Identify which cell holds the provided text, then report its (x, y) central coordinate. 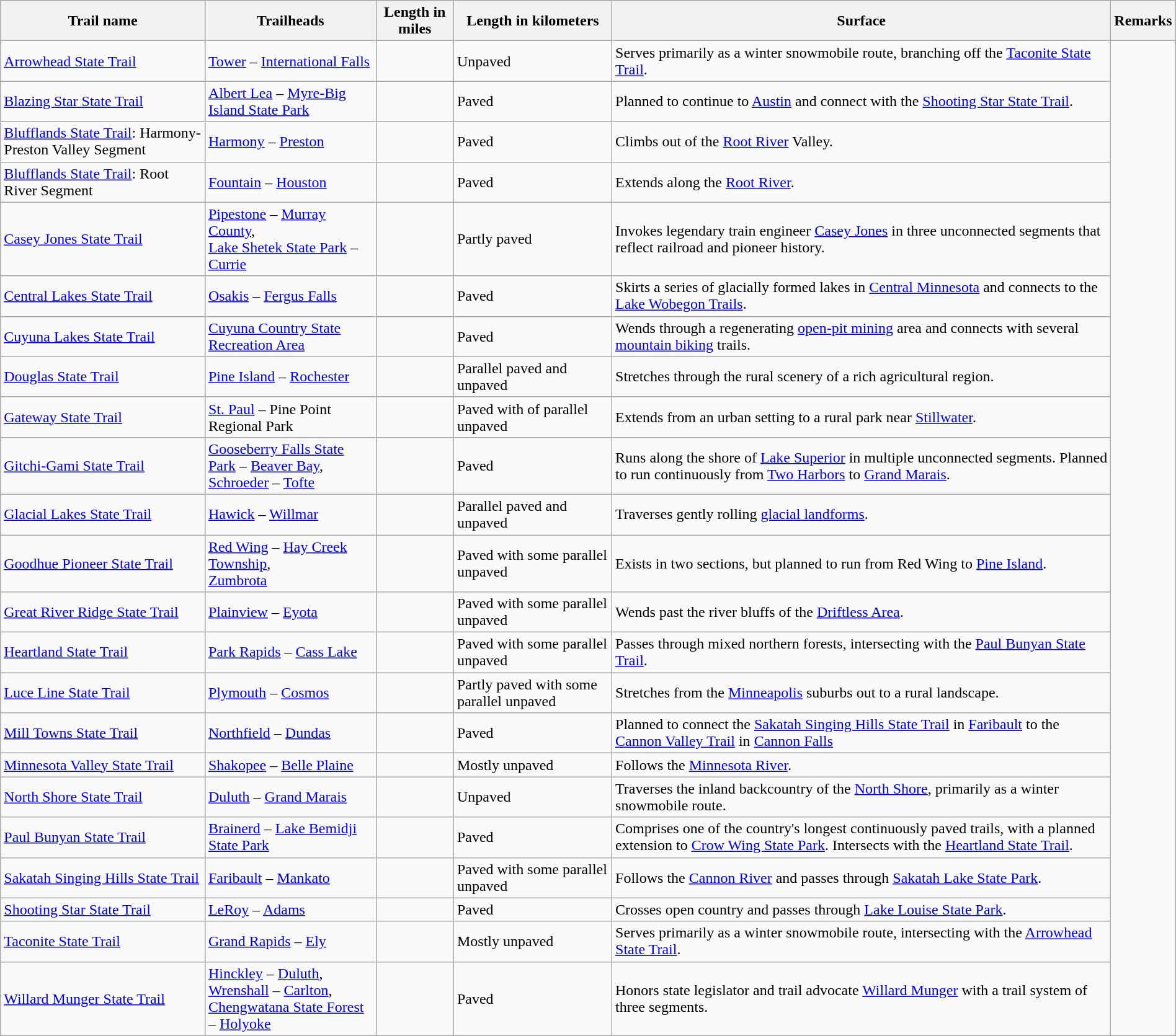
Length in kilometers (532, 21)
Trailheads (290, 21)
Harmony – Preston (290, 141)
Grand Rapids – Ely (290, 941)
Serves primarily as a winter snowmobile route, branching off the Taconite State Trail. (862, 61)
Luce Line State Trail (103, 693)
North Shore State Trail (103, 797)
Partly paved with some parallel unpaved (532, 693)
Mill Towns State Trail (103, 733)
Cuyuna Country State Recreation Area (290, 336)
Sakatah Singing Hills State Trail (103, 878)
Osakis – Fergus Falls (290, 296)
Glacial Lakes State Trail (103, 515)
Northfield – Dundas (290, 733)
Duluth – Grand Marais (290, 797)
Pipestone – Murray County,Lake Shetek State Park – Currie (290, 239)
Climbs out of the Root River Valley. (862, 141)
Paul Bunyan State Trail (103, 837)
Hawick – Willmar (290, 515)
Faribault – Mankato (290, 878)
Gitchi-Gami State Trail (103, 466)
Plainview – Eyota (290, 613)
Blazing Star State Trail (103, 102)
Passes through mixed northern forests, intersecting with the Paul Bunyan State Trail. (862, 652)
Honors state legislator and trail advocate Willard Munger with a trail system of three segments. (862, 998)
Taconite State Trail (103, 941)
Heartland State Trail (103, 652)
Planned to continue to Austin and connect with the Shooting Star State Trail. (862, 102)
Surface (862, 21)
Follows the Cannon River and passes through Sakatah Lake State Park. (862, 878)
Skirts a series of glacially formed lakes in Central Minnesota and connects to the Lake Wobegon Trails. (862, 296)
Remarks (1143, 21)
Exists in two sections, but planned to run from Red Wing to Pine Island. (862, 563)
Willard Munger State Trail (103, 998)
Cuyuna Lakes State Trail (103, 336)
Hinckley – Duluth,Wrenshall – Carlton,Chengwatana State Forest – Holyoke (290, 998)
Partly paved (532, 239)
Follows the Minnesota River. (862, 765)
Central Lakes State Trail (103, 296)
Plymouth – Cosmos (290, 693)
Stretches through the rural scenery of a rich agricultural region. (862, 377)
Wends past the river bluffs of the Driftless Area. (862, 613)
Red Wing – Hay Creek Township, Zumbrota (290, 563)
Great River Ridge State Trail (103, 613)
Shakopee – Belle Plaine (290, 765)
Casey Jones State Trail (103, 239)
Park Rapids – Cass Lake (290, 652)
Brainerd – Lake Bemidji State Park (290, 837)
Fountain – Houston (290, 182)
Crosses open country and passes through Lake Louise State Park. (862, 910)
Trail name (103, 21)
Serves primarily as a winter snowmobile route, intersecting with the Arrowhead State Trail. (862, 941)
Planned to connect the Sakatah Singing Hills State Trail in Faribault to the Cannon Valley Trail in Cannon Falls (862, 733)
Extends from an urban setting to a rural park near Stillwater. (862, 417)
Tower – International Falls (290, 61)
Goodhue Pioneer State Trail (103, 563)
Length in miles (414, 21)
Minnesota Valley State Trail (103, 765)
Wends through a regenerating open-pit mining area and connects with several mountain biking trails. (862, 336)
Traverses gently rolling glacial landforms. (862, 515)
Gateway State Trail (103, 417)
Gooseberry Falls State Park – Beaver Bay,Schroeder – Tofte (290, 466)
LeRoy – Adams (290, 910)
Paved with of parallel unpaved (532, 417)
Shooting Star State Trail (103, 910)
Blufflands State Trail: Harmony-Preston Valley Segment (103, 141)
Traverses the inland backcountry of the North Shore, primarily as a winter snowmobile route. (862, 797)
Arrowhead State Trail (103, 61)
Stretches from the Minneapolis suburbs out to a rural landscape. (862, 693)
Albert Lea – Myre-Big Island State Park (290, 102)
Invokes legendary train engineer Casey Jones in three unconnected segments that reflect railroad and pioneer history. (862, 239)
Extends along the Root River. (862, 182)
Pine Island – Rochester (290, 377)
Blufflands State Trail: Root River Segment (103, 182)
Douglas State Trail (103, 377)
St. Paul – Pine Point Regional Park (290, 417)
Runs along the shore of Lake Superior in multiple unconnected segments. Planned to run continuously from Two Harbors to Grand Marais. (862, 466)
